Identify which cell holds the provided text, then report its [x, y] central coordinate. 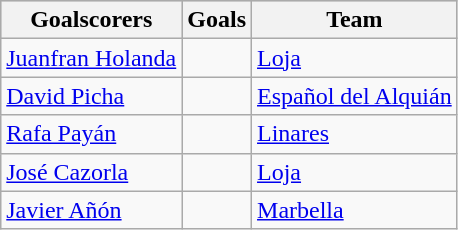
Goals [217, 20]
Javier Añón [92, 210]
Linares [355, 134]
José Cazorla [92, 172]
Juanfran Holanda [92, 58]
Rafa Payán [92, 134]
Goalscorers [92, 20]
David Picha [92, 96]
Marbella [355, 210]
Team [355, 20]
Español del Alquián [355, 96]
